Locate the cell with the specified text and output its [x, y] center coordinate. 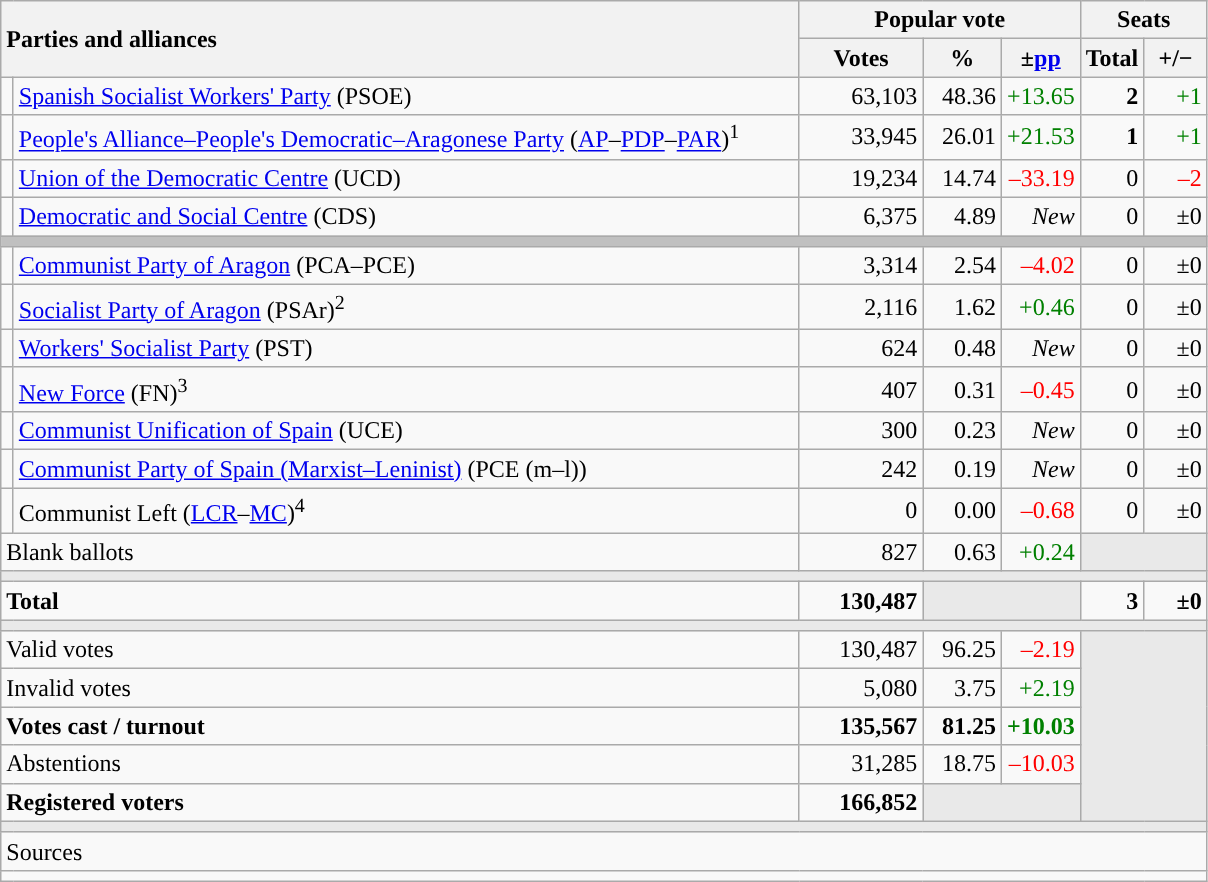
Communist Left (LCR–MC)4 [406, 510]
Sources [604, 851]
407 [861, 390]
+0.24 [1040, 552]
Socialist Party of Aragon (PSAr)2 [406, 308]
31,285 [861, 764]
Union of the Democratic Centre (UCD) [406, 178]
People's Alliance–People's Democratic–Aragonese Party (AP–PDP–PAR)1 [406, 138]
0.63 [962, 552]
+2.19 [1040, 688]
Registered voters [400, 802]
4.89 [962, 217]
–4.02 [1040, 266]
–2.19 [1040, 650]
242 [861, 469]
81.25 [962, 726]
5,080 [861, 688]
Communist Party of Spain (Marxist–Leninist) (PCE (m–l)) [406, 469]
+13.65 [1040, 96]
% [962, 58]
6,375 [861, 217]
–10.03 [1040, 764]
0.48 [962, 348]
–0.68 [1040, 510]
Parties and alliances [400, 39]
33,945 [861, 138]
±pp [1040, 58]
Spanish Socialist Workers' Party (PSOE) [406, 96]
Democratic and Social Centre (CDS) [406, 217]
14.74 [962, 178]
–0.45 [1040, 390]
135,567 [861, 726]
18.75 [962, 764]
+21.53 [1040, 138]
1 [1112, 138]
0.31 [962, 390]
26.01 [962, 138]
New Force (FN)3 [406, 390]
Workers' Socialist Party (PST) [406, 348]
96.25 [962, 650]
3 [1112, 601]
624 [861, 348]
Blank ballots [400, 552]
–33.19 [1040, 178]
Invalid votes [400, 688]
166,852 [861, 802]
Seats [1144, 20]
Votes cast / turnout [400, 726]
+/− [1176, 58]
19,234 [861, 178]
2,116 [861, 308]
3,314 [861, 266]
63,103 [861, 96]
827 [861, 552]
0.23 [962, 431]
2.54 [962, 266]
Communist Unification of Spain (UCE) [406, 431]
+10.03 [1040, 726]
–2 [1176, 178]
3.75 [962, 688]
0.00 [962, 510]
Popular vote [940, 20]
Communist Party of Aragon (PCA–PCE) [406, 266]
0.19 [962, 469]
2 [1112, 96]
300 [861, 431]
Valid votes [400, 650]
Votes [861, 58]
Abstentions [400, 764]
48.36 [962, 96]
+0.46 [1040, 308]
1.62 [962, 308]
